From the cell containing the given text, extract its center point as [X, Y] coordinate. 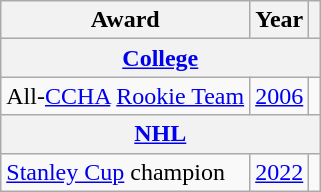
College [160, 58]
Award [126, 20]
Year [280, 20]
Stanley Cup champion [126, 172]
All-CCHA Rookie Team [126, 96]
2022 [280, 172]
NHL [160, 134]
2006 [280, 96]
